Identify which cell holds the provided text, then report its [x, y] central coordinate. 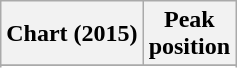
Peakposition [189, 34]
Chart (2015) [72, 34]
